Determine the (X, Y) coordinate at the center of the cell enclosing the given text.  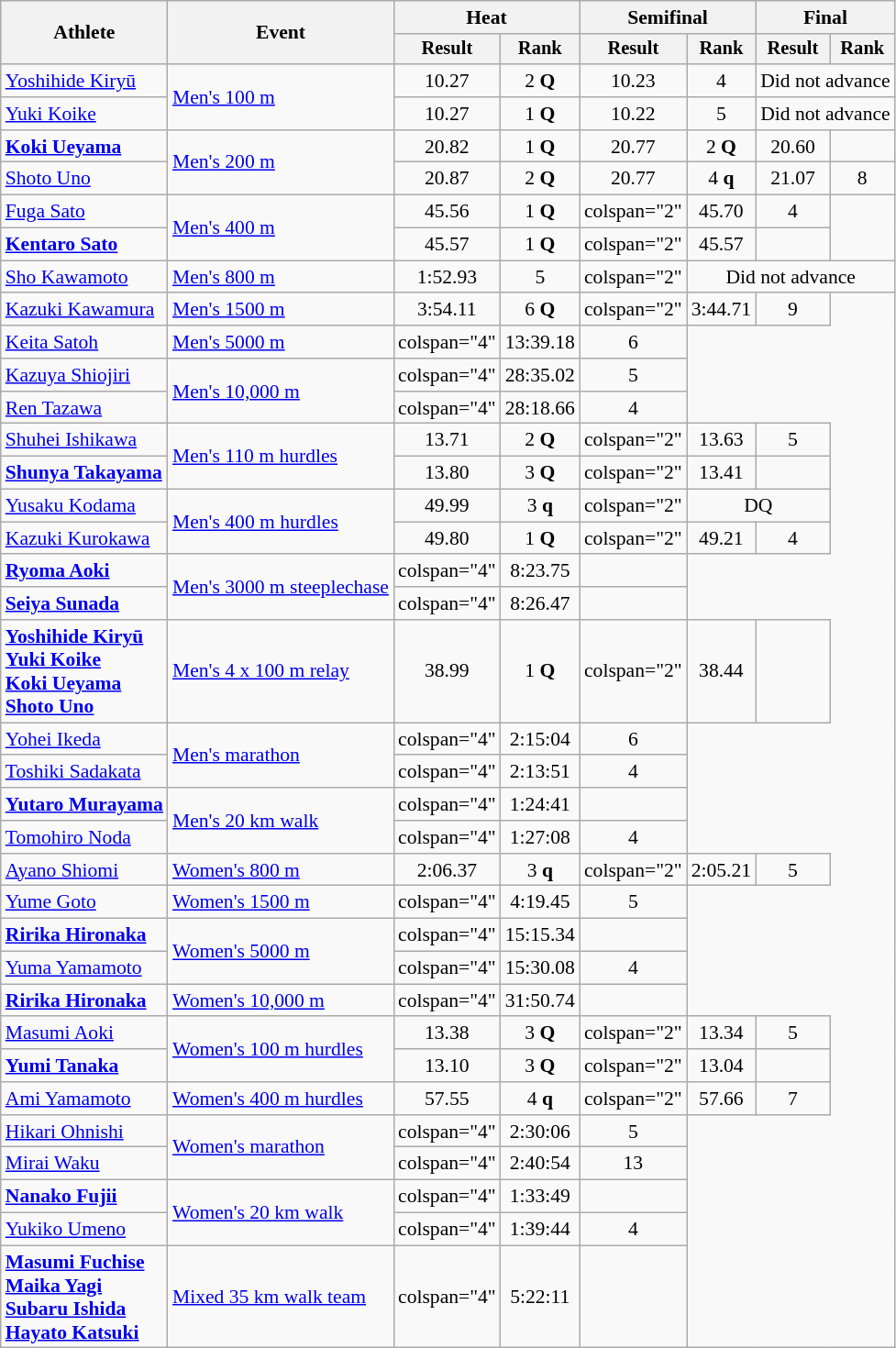
Men's 100 m (281, 97)
Sho Kawamoto (84, 277)
Men's 1500 m (281, 310)
2:06.37 (448, 870)
10.23 (633, 81)
Women's marathon (281, 1148)
57.55 (448, 1099)
Men's 800 m (281, 277)
Koki Ueyama (84, 147)
Seiya Sunada (84, 603)
Masumi FuchiseMaika YagiSubaru IshidaHayato Katsuki (84, 1297)
38.99 (448, 671)
Men's 110 m hurdles (281, 457)
38.44 (721, 671)
DQ (758, 506)
Women's 1500 m (281, 902)
Women's 20 km walk (281, 1212)
8:23.75 (540, 571)
13.63 (721, 440)
Yuki Koike (84, 114)
Tomohiro Noda (84, 837)
Yohei Ikeda (84, 739)
57.66 (721, 1099)
Women's 100 m hurdles (281, 1049)
2:05.21 (721, 870)
Ami Yamamoto (84, 1099)
1:52.93 (448, 277)
Yumi Tanaka (84, 1066)
Toshiki Sadakata (84, 772)
13 (633, 1164)
6 Q (540, 310)
3:54.11 (448, 310)
5:22:11 (540, 1297)
8:26.47 (540, 603)
Men's 400 m hurdles (281, 523)
Masumi Aoki (84, 1033)
Mixed 35 km walk team (281, 1297)
10.22 (633, 114)
Kazuki Kawamura (84, 310)
20.60 (792, 147)
Yutaro Murayama (84, 804)
1:39:44 (540, 1230)
9 (792, 310)
49.99 (448, 506)
Women's 800 m (281, 870)
Shunya Takayama (84, 473)
Kazuki Kurokawa (84, 538)
Men's 10,000 m (281, 391)
13.04 (721, 1066)
Ryoma Aoki (84, 571)
Men's 4 x 100 m relay (281, 671)
13.41 (721, 473)
20.87 (448, 179)
Keita Satoh (84, 342)
Men's 200 m (281, 163)
2:30:06 (540, 1132)
Men's 5000 m (281, 342)
1:24:41 (540, 804)
Women's 5000 m (281, 952)
21.07 (792, 179)
15:30.08 (540, 968)
28:35.02 (540, 375)
Men's marathon (281, 756)
4:19.45 (540, 902)
Shoto Uno (84, 179)
13.34 (721, 1033)
13.38 (448, 1033)
Kentaro Sato (84, 245)
Yume Goto (84, 902)
2:15:04 (540, 739)
Hikari Ohnishi (84, 1132)
Men's 3000 m steeplechase (281, 587)
20.82 (448, 147)
49.21 (721, 538)
45.70 (721, 212)
Men's 20 km walk (281, 820)
28:18.66 (540, 408)
Ren Tazawa (84, 408)
13.10 (448, 1066)
Ayano Shiomi (84, 870)
13.80 (448, 473)
Event (281, 33)
Nanako Fujii (84, 1197)
Yoshihide KiryūYuki KoikeKoki UeyamaShoto Uno (84, 671)
Women's 10,000 m (281, 1000)
7 (792, 1099)
Fuga Sato (84, 212)
15:15.34 (540, 935)
Athlete (84, 33)
45.56 (448, 212)
Yoshihide Kiryū (84, 81)
2:13:51 (540, 772)
2:40:54 (540, 1164)
Kazuya Shiojiri (84, 375)
Semifinal (668, 17)
3:44.71 (721, 310)
Yukiko Umeno (84, 1230)
Heat (486, 17)
Shuhei Ishikawa (84, 440)
Final (825, 17)
1:27:08 (540, 837)
49.80 (448, 538)
Yusaku Kodama (84, 506)
1:33:49 (540, 1197)
31:50.74 (540, 1000)
Mirai Waku (84, 1164)
13.71 (448, 440)
Yuma Yamamoto (84, 968)
8 (862, 179)
13:39.18 (540, 342)
Women's 400 m hurdles (281, 1099)
Men's 400 m (281, 227)
